Pinpoint the cell where the given text exists, returning its (x, y) midpoint coordinate. 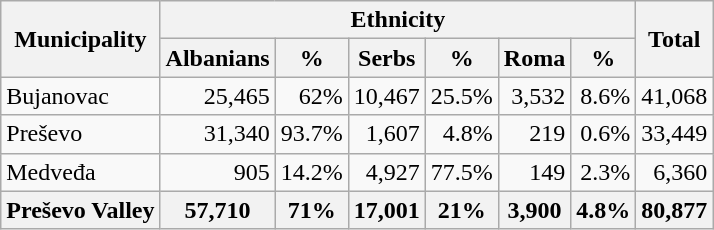
Albanians (218, 58)
Ethnicity (398, 20)
8.6% (604, 96)
6,360 (674, 172)
905 (218, 172)
21% (462, 210)
149 (534, 172)
2.3% (604, 172)
Bujanovac (80, 96)
57,710 (218, 210)
0.6% (604, 134)
4,927 (386, 172)
1,607 (386, 134)
Serbs (386, 58)
219 (534, 134)
Total (674, 39)
3,900 (534, 210)
Municipality (80, 39)
93.7% (312, 134)
25.5% (462, 96)
77.5% (462, 172)
17,001 (386, 210)
Preševo (80, 134)
Roma (534, 58)
62% (312, 96)
10,467 (386, 96)
80,877 (674, 210)
Preševo Valley (80, 210)
14.2% (312, 172)
25,465 (218, 96)
71% (312, 210)
31,340 (218, 134)
33,449 (674, 134)
Medveđa (80, 172)
41,068 (674, 96)
3,532 (534, 96)
